For the text-containing cell, return its midpoint in (X, Y) coordinate format. 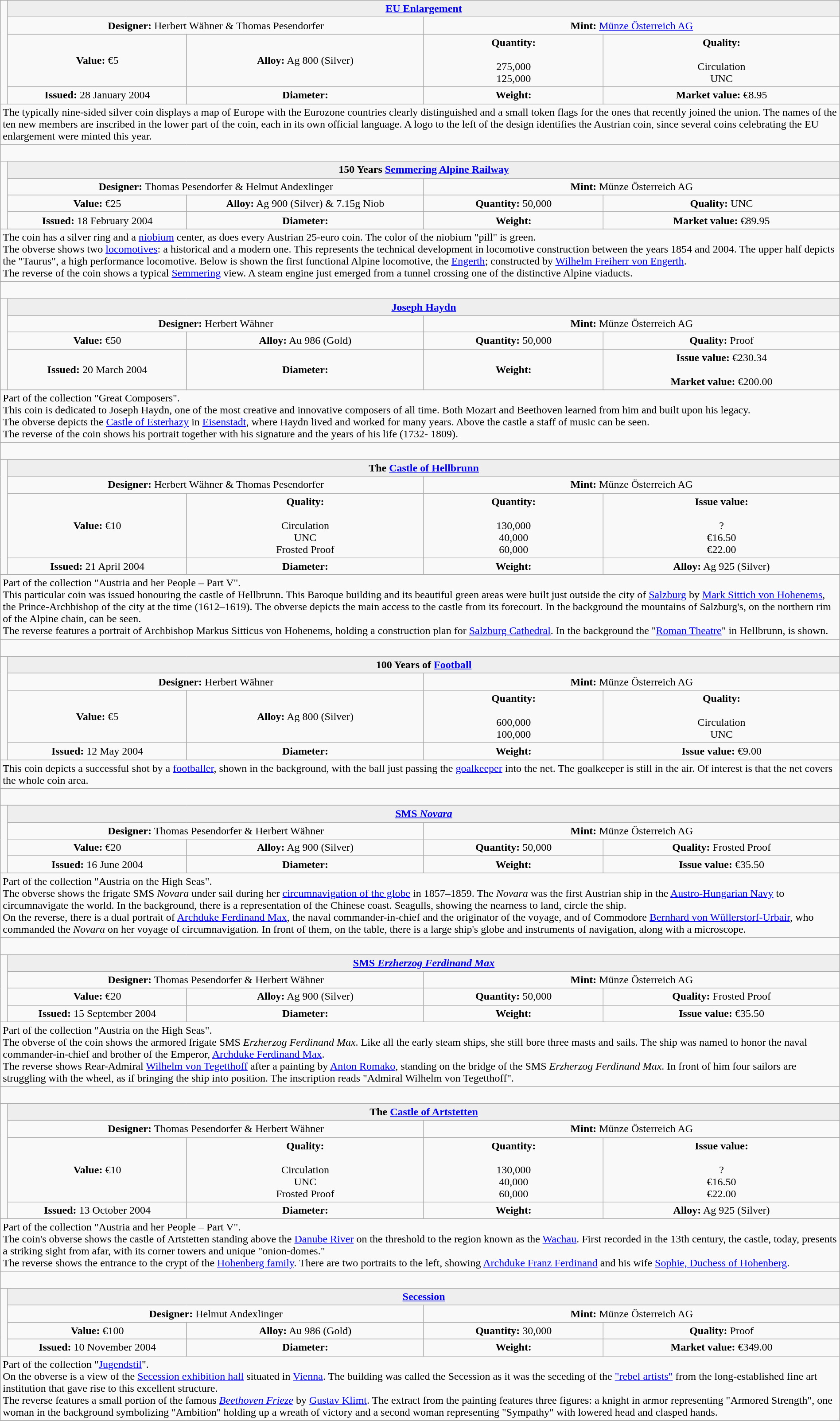
Quantity: 30,000 (514, 1331)
Issued: 20 March 2004 (97, 370)
150 Years Semmering Alpine Railway (424, 170)
SMS Erzherzog Ferdinand Max (424, 963)
Issued: 16 June 2004 (97, 864)
Alloy: Ag 900 (Silver) & 7.15g Niob (305, 203)
Issued: 10 November 2004 (97, 1347)
Market value: €349.00 (721, 1347)
Issued: 28 January 2004 (97, 95)
Quantity:275,000 125,000 (514, 60)
Issued: 15 September 2004 (97, 1013)
Designer: Helmut Andexlinger (216, 1314)
Issue value: €9.00 (721, 751)
Secession (424, 1297)
The Castle of Hellbrunn (424, 468)
The Castle of Artstetten (424, 1112)
Quantity:600,000 100,000 (514, 716)
Issued: 13 October 2004 (97, 1211)
SMS Novara (424, 814)
Designer: Thomas Pesendorfer & Helmut Andexlinger (216, 187)
Issued: 18 February 2004 (97, 220)
Market value: €8.95 (721, 95)
Issued: 12 May 2004 (97, 751)
EU Enlargement (424, 9)
Value: €50 (97, 341)
Joseph Haydn (424, 307)
Issued: 21 April 2004 (97, 566)
Value: €25 (97, 203)
Quality: UNC (721, 203)
Value: €100 (97, 1331)
100 Years of Football (424, 665)
Issue value: €230.34Market value: €200.00 (721, 370)
Market value: €89.95 (721, 220)
